Extract the [x, y] coordinate from the center of the cell holding the provided text.  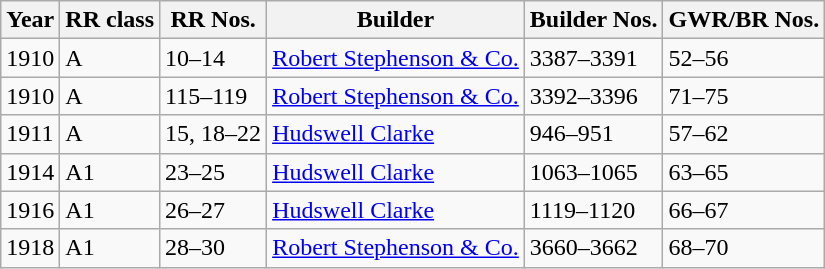
3392–3396 [594, 96]
RR Nos. [214, 20]
10–14 [214, 58]
Builder [396, 20]
1916 [30, 210]
Year [30, 20]
1911 [30, 134]
26–27 [214, 210]
15, 18–22 [214, 134]
23–25 [214, 172]
68–70 [744, 248]
28–30 [214, 248]
52–56 [744, 58]
71–75 [744, 96]
57–62 [744, 134]
63–65 [744, 172]
946–951 [594, 134]
66–67 [744, 210]
115–119 [214, 96]
GWR/BR Nos. [744, 20]
Builder Nos. [594, 20]
1914 [30, 172]
1063–1065 [594, 172]
3660–3662 [594, 248]
1918 [30, 248]
RR class [110, 20]
1119–1120 [594, 210]
3387–3391 [594, 58]
